Return (X, Y) of the center of cell containing provided text 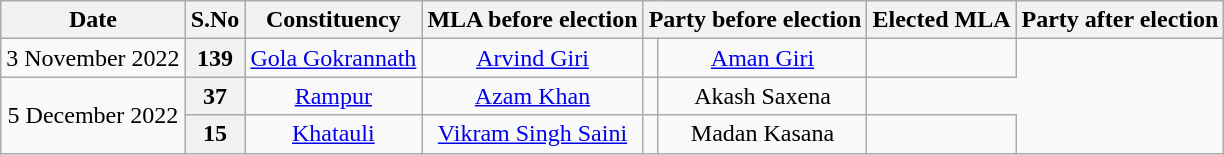
Arvind Giri (532, 58)
S.No (215, 20)
Khatauli (334, 134)
Constituency (334, 20)
Gola Gokrannath (334, 58)
5 December 2022 (93, 115)
15 (215, 134)
139 (215, 58)
Vikram Singh Saini (532, 134)
Party after election (1120, 20)
37 (215, 96)
Akash Saxena (762, 96)
Madan Kasana (762, 134)
Aman Giri (762, 58)
Rampur (334, 96)
MLA before election (532, 20)
Elected MLA (942, 20)
Date (93, 20)
3 November 2022 (93, 58)
Azam Khan (532, 96)
Party before election (755, 20)
